Return [X, Y] of the center of cell containing provided text 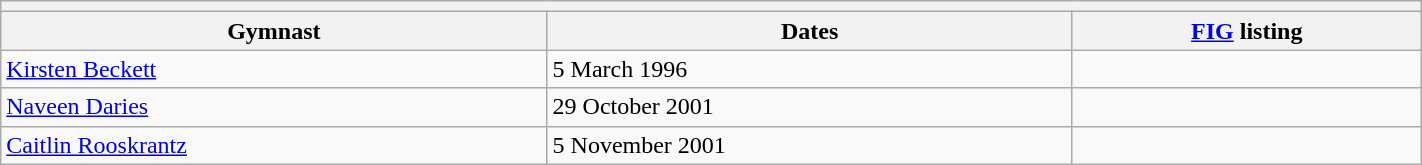
Gymnast [274, 31]
5 March 1996 [810, 69]
5 November 2001 [810, 145]
Kirsten Beckett [274, 69]
FIG listing [1246, 31]
Caitlin Rooskrantz [274, 145]
Dates [810, 31]
29 October 2001 [810, 107]
Naveen Daries [274, 107]
